Provide the (x, y) coordinate of the cell's center where the given text is located.  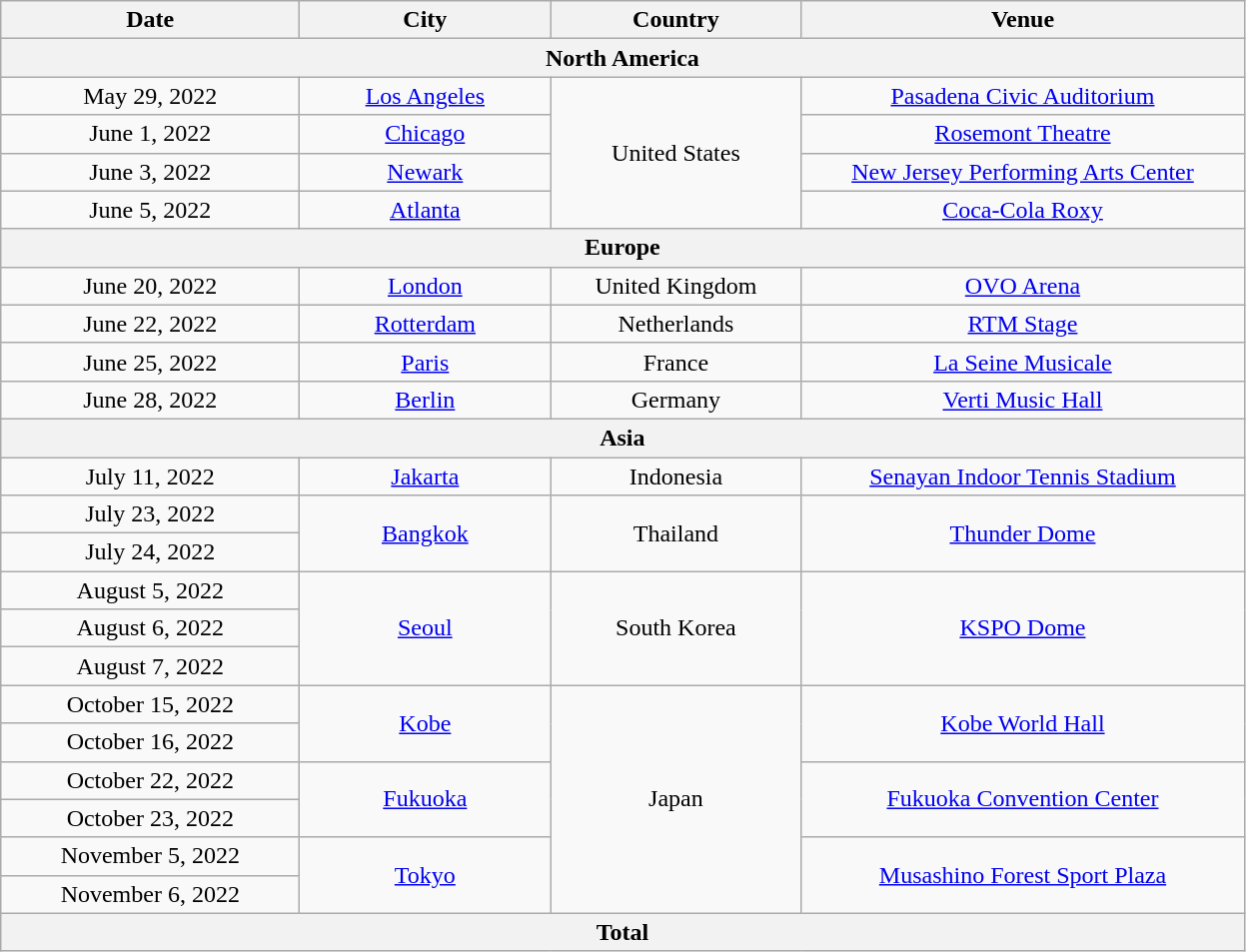
Verti Music Hall (1023, 400)
Senayan Indoor Tennis Stadium (1023, 476)
June 5, 2022 (150, 210)
Bangkok (426, 533)
Los Angeles (426, 96)
Venue (1023, 20)
United Kingdom (675, 286)
Paris (426, 362)
Tokyo (426, 875)
City (426, 20)
Asia (623, 438)
Coca-Cola Roxy (1023, 210)
Chicago (426, 134)
Jakarta (426, 476)
Netherlands (675, 324)
United States (675, 153)
Date (150, 20)
Berlin (426, 400)
Kobe World Hall (1023, 723)
October 22, 2022 (150, 780)
November 5, 2022 (150, 856)
South Korea (675, 628)
Rosemont Theatre (1023, 134)
Indonesia (675, 476)
June 20, 2022 (150, 286)
October 16, 2022 (150, 742)
Atlanta (426, 210)
La Seine Musicale (1023, 362)
Country (675, 20)
North America (623, 58)
June 1, 2022 (150, 134)
October 15, 2022 (150, 704)
Musashino Forest Sport Plaza (1023, 875)
OVO Arena (1023, 286)
New Jersey Performing Arts Center (1023, 172)
Europe (623, 248)
July 11, 2022 (150, 476)
June 25, 2022 (150, 362)
Pasadena Civic Auditorium (1023, 96)
August 7, 2022 (150, 666)
Rotterdam (426, 324)
KSPO Dome (1023, 628)
June 3, 2022 (150, 172)
August 5, 2022 (150, 590)
July 24, 2022 (150, 552)
London (426, 286)
Thunder Dome (1023, 533)
Total (623, 932)
Fukuoka (426, 799)
Newark (426, 172)
November 6, 2022 (150, 894)
June 22, 2022 (150, 324)
July 23, 2022 (150, 514)
Thailand (675, 533)
Germany (675, 400)
Japan (675, 799)
May 29, 2022 (150, 96)
France (675, 362)
August 6, 2022 (150, 628)
Kobe (426, 723)
Seoul (426, 628)
June 28, 2022 (150, 400)
Fukuoka Convention Center (1023, 799)
October 23, 2022 (150, 818)
RTM Stage (1023, 324)
